Output the (X, Y) coordinate of the center of the cell containing the given text.  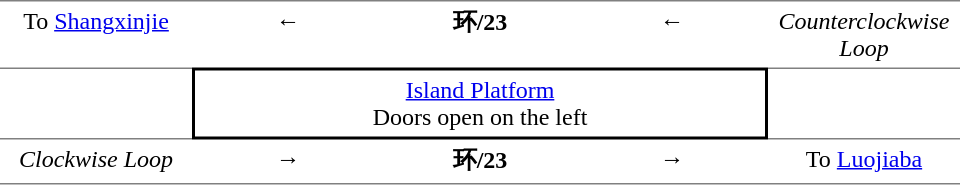
Counterclockwise Loop (864, 34)
Island PlatformDoors open on the left (480, 104)
To Luojiaba (864, 162)
Clockwise Loop (96, 162)
To Shangxinjie (96, 34)
